Identify which cell holds the provided text, then report its (x, y) central coordinate. 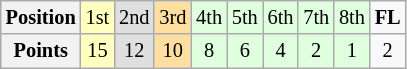
12 (134, 51)
6 (245, 51)
8th (352, 17)
7th (316, 17)
4 (281, 51)
Position (41, 17)
8 (209, 51)
1st (98, 17)
15 (98, 51)
6th (281, 17)
2nd (134, 17)
5th (245, 17)
Points (41, 51)
10 (172, 51)
FL (388, 17)
4th (209, 17)
1 (352, 51)
3rd (172, 17)
